Find where the given text appears and provide that cell's center as (x, y) coordinate. 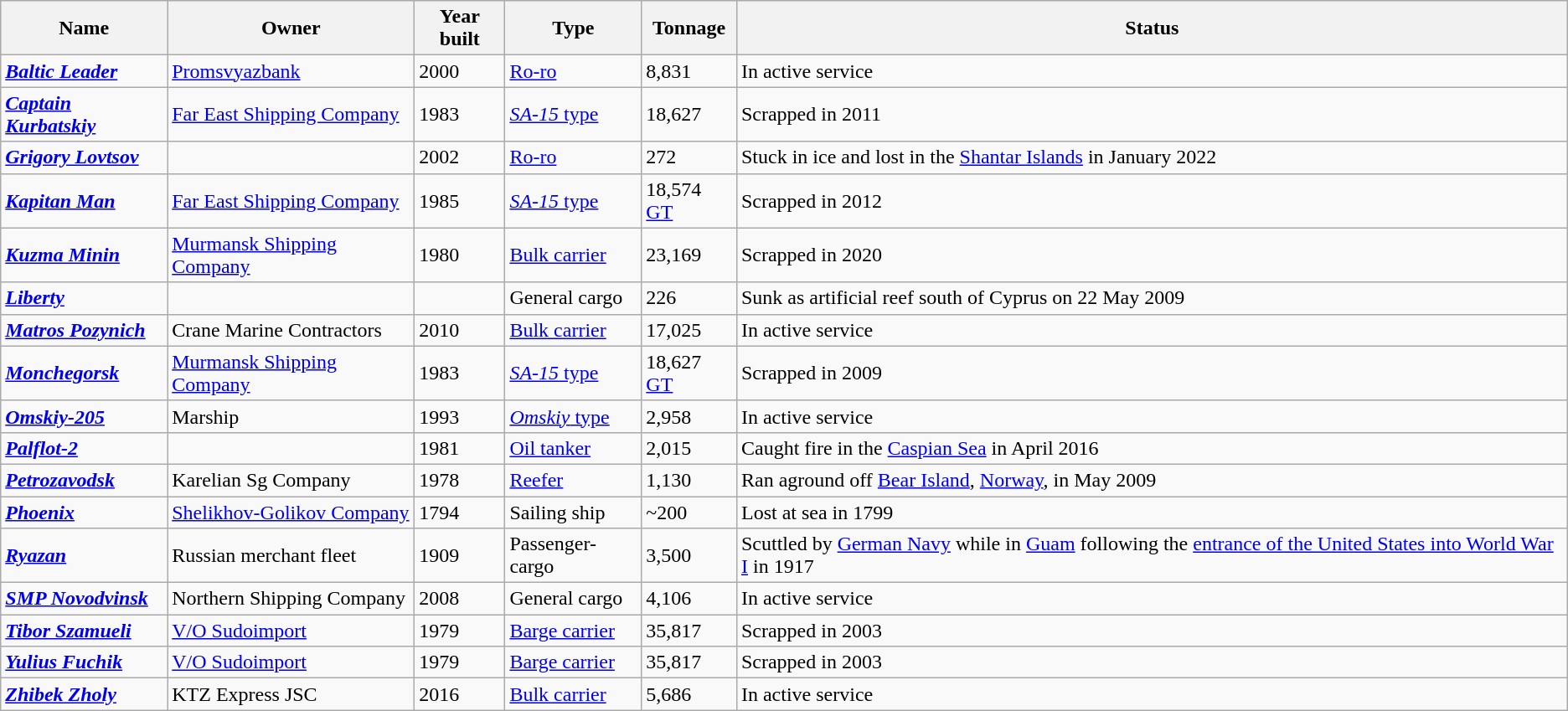
Scuttled by German Navy while in Guam following the entrance of the United States into World War I in 1917 (1152, 556)
Status (1152, 28)
Lost at sea in 1799 (1152, 512)
Scrapped in 2012 (1152, 201)
Grigory Lovtsov (84, 157)
Omskiy type (573, 416)
Reefer (573, 480)
2,958 (689, 416)
Marship (291, 416)
SMP Novodvinsk (84, 599)
Baltic Leader (84, 71)
2000 (460, 71)
Scrapped in 2011 (1152, 114)
2008 (460, 599)
Sunk as artificial reef south of Cyprus on 22 May 2009 (1152, 298)
Tibor Szamueli (84, 631)
Name (84, 28)
18,574 GT (689, 201)
Shelikhov-Golikov Company (291, 512)
8,831 (689, 71)
Year built (460, 28)
17,025 (689, 330)
Ran aground off Bear Island, Norway, in May 2009 (1152, 480)
1993 (460, 416)
Scrapped in 2009 (1152, 374)
1978 (460, 480)
Liberty (84, 298)
2016 (460, 694)
5,686 (689, 694)
23,169 (689, 255)
Sailing ship (573, 512)
Scrapped in 2020 (1152, 255)
Tonnage (689, 28)
Zhibek Zholy (84, 694)
1909 (460, 556)
18,627 (689, 114)
Stuck in ice and lost in the Shantar Islands in January 2022 (1152, 157)
4,106 (689, 599)
Caught fire in the Caspian Sea in April 2016 (1152, 448)
Phoenix (84, 512)
Omskiy-205 (84, 416)
Yulius Fuchik (84, 662)
Promsvyazbank (291, 71)
1,130 (689, 480)
226 (689, 298)
2010 (460, 330)
Captain Kurbatskiy (84, 114)
Karelian Sg Company (291, 480)
Crane Marine Contractors (291, 330)
Type (573, 28)
Matros Pozynich (84, 330)
2,015 (689, 448)
3,500 (689, 556)
Kuzma Minin (84, 255)
Palflot-2 (84, 448)
1985 (460, 201)
Petrozavodsk (84, 480)
1794 (460, 512)
18,627 GT (689, 374)
Kapitan Man (84, 201)
1980 (460, 255)
Monchegorsk (84, 374)
272 (689, 157)
Ryazan (84, 556)
~200 (689, 512)
Owner (291, 28)
Northern Shipping Company (291, 599)
Oil tanker (573, 448)
1981 (460, 448)
Passenger-cargo (573, 556)
Russian merchant fleet (291, 556)
2002 (460, 157)
KTZ Express JSC (291, 694)
